Find where the given text appears and provide that cell's center as (X, Y) coordinate. 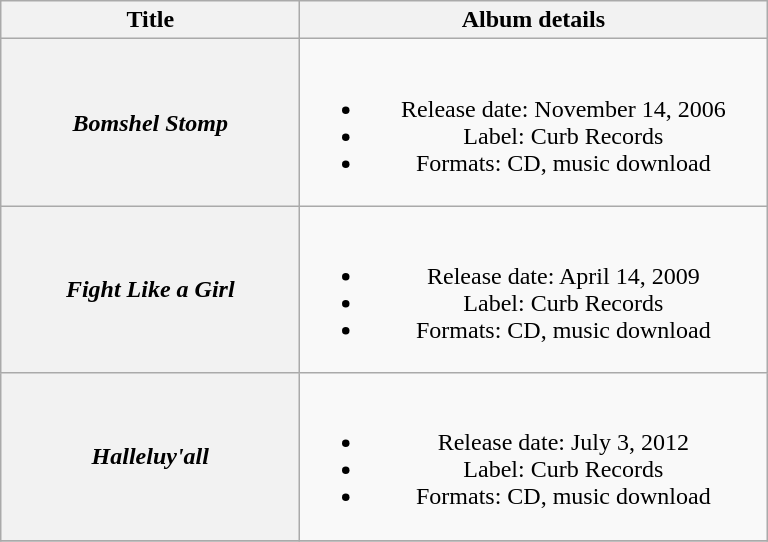
Release date: November 14, 2006Label: Curb RecordsFormats: CD, music download (534, 122)
Fight Like a Girl (150, 290)
Halleluy'all (150, 456)
Album details (534, 20)
Title (150, 20)
Bomshel Stomp (150, 122)
Release date: April 14, 2009Label: Curb RecordsFormats: CD, music download (534, 290)
Release date: July 3, 2012Label: Curb RecordsFormats: CD, music download (534, 456)
